Detect which cell encompasses the target text, then output its [X, Y] center coordinate. 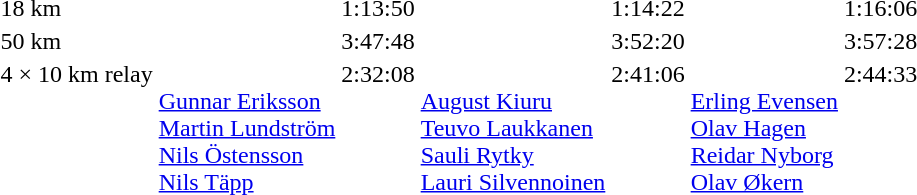
3:47:48 [378, 41]
3:52:20 [648, 41]
